For the text-containing cell, return its midpoint in [X, Y] coordinate format. 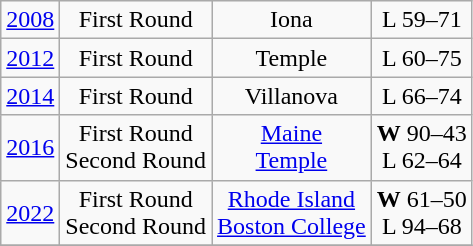
L 59–71 [422, 20]
2014 [30, 96]
2012 [30, 58]
W 90–43L 62–64 [422, 148]
2008 [30, 20]
Villanova [292, 96]
MaineTemple [292, 148]
L 66–74 [422, 96]
2016 [30, 148]
W 61–50L 94–68 [422, 212]
Temple [292, 58]
2022 [30, 212]
Rhode IslandBoston College [292, 212]
L 60–75 [422, 58]
Iona [292, 20]
